Capture the cell that displays the provided text and extract its (X, Y) central coordinate. 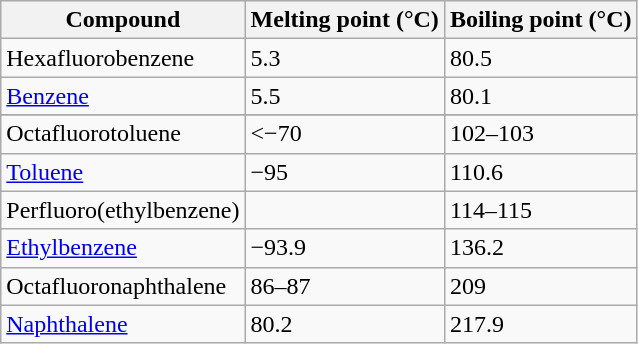
209 (540, 286)
Perfluoro(ethylbenzene) (123, 210)
80.5 (540, 58)
110.6 (540, 172)
Octafluoronaphthalene (123, 286)
Ethylbenzene (123, 248)
Benzene (123, 96)
Boiling point (°C) (540, 20)
86–87 (344, 286)
Melting point (°C) (344, 20)
217.9 (540, 324)
Octafluorotoluene (123, 134)
80.1 (540, 96)
114–115 (540, 210)
Compound (123, 20)
5.5 (344, 96)
Toluene (123, 172)
−95 (344, 172)
5.3 (344, 58)
<−70 (344, 134)
−93.9 (344, 248)
Naphthalene (123, 324)
136.2 (540, 248)
Hexafluorobenzene (123, 58)
80.2 (344, 324)
102–103 (540, 134)
